Identify which cell holds the provided text, then report its (X, Y) central coordinate. 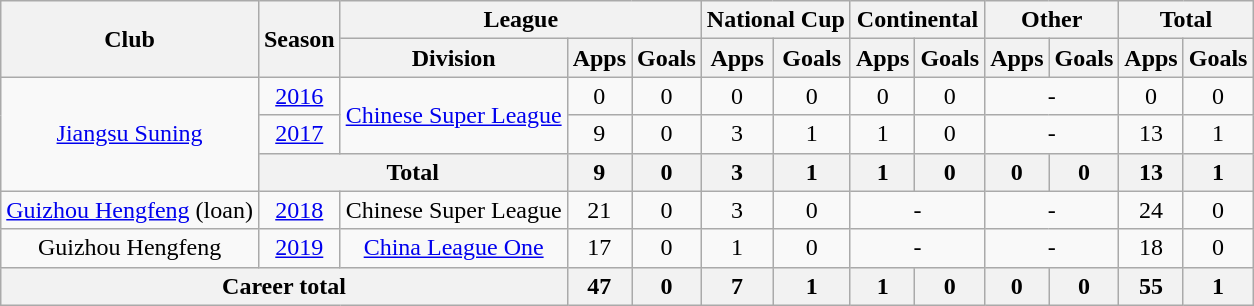
2017 (299, 134)
Continental (917, 20)
Other (1052, 20)
National Cup (776, 20)
China League One (454, 248)
Jiangsu Suning (130, 134)
2016 (299, 96)
League (520, 20)
Season (299, 39)
Career total (284, 286)
7 (737, 286)
18 (1151, 248)
Division (454, 58)
17 (599, 248)
2019 (299, 248)
55 (1151, 286)
24 (1151, 210)
47 (599, 286)
Guizhou Hengfeng (loan) (130, 210)
Club (130, 39)
Guizhou Hengfeng (130, 248)
2018 (299, 210)
21 (599, 210)
